Identify which cell holds the provided text, then report its [X, Y] central coordinate. 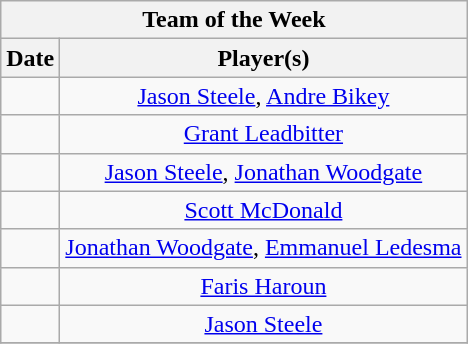
Jason Steele [264, 324]
Jonathan Woodgate, Emmanuel Ledesma [264, 248]
Faris Haroun [264, 286]
Player(s) [264, 58]
Grant Leadbitter [264, 134]
Jason Steele, Andre Bikey [264, 96]
Scott McDonald [264, 210]
Jason Steele, Jonathan Woodgate [264, 172]
Team of the Week [234, 20]
Date [30, 58]
